For the text-containing cell, return its midpoint in [X, Y] coordinate format. 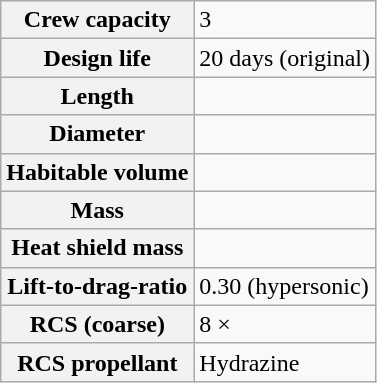
8 × [285, 324]
Crew capacity [98, 20]
0.30 (hypersonic) [285, 286]
3 [285, 20]
Mass [98, 210]
Habitable volume [98, 172]
20 days (original) [285, 58]
Length [98, 96]
Heat shield mass [98, 248]
Hydrazine [285, 362]
RCS (coarse) [98, 324]
Design life [98, 58]
RCS propellant [98, 362]
Lift-to-drag-ratio [98, 286]
Diameter [98, 134]
